Output the (X, Y) coordinate of the center of the cell containing the given text.  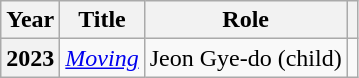
Jeon Gye-do (child) (246, 58)
Moving (102, 58)
Title (102, 20)
Role (246, 20)
2023 (30, 58)
Year (30, 20)
